Provide the (x, y) coordinate of the cell's center where the given text is located.  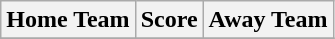
Away Team (268, 20)
Home Team (68, 20)
Score (169, 20)
